Extract the (x, y) coordinate from the center of the cell holding the provided text.  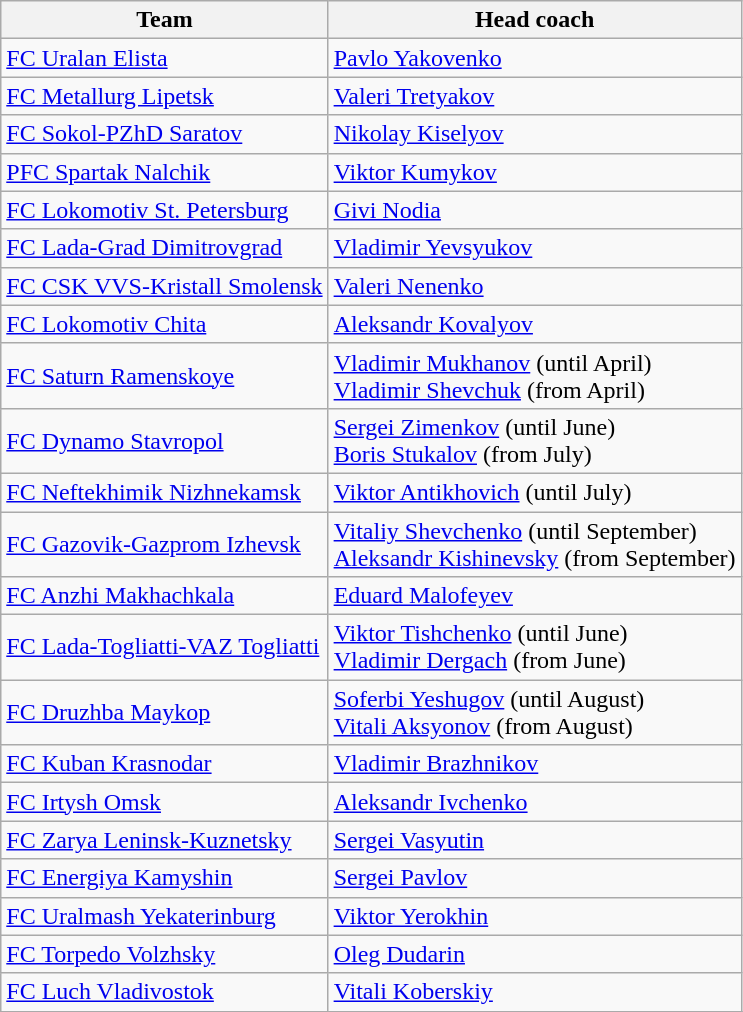
Givi Nodia (534, 210)
FC Kuban Krasnodar (164, 764)
Vladimir Brazhnikov (534, 764)
FC Lada-Grad Dimitrovgrad (164, 248)
Viktor Yerokhin (534, 916)
Head coach (534, 20)
Viktor Antikhovich (until July) (534, 492)
Aleksandr Ivchenko (534, 802)
FC Metallurg Lipetsk (164, 96)
FC Druzhba Maykop (164, 712)
Viktor Kumykov (534, 172)
Sergei Zimenkov (until June)Boris Stukalov (from July) (534, 440)
Aleksandr Kovalyov (534, 324)
FC Anzhi Makhachkala (164, 596)
Team (164, 20)
FC Zarya Leninsk-Kuznetsky (164, 840)
FC Torpedo Volzhsky (164, 954)
Sergei Vasyutin (534, 840)
FC Saturn Ramenskoye (164, 376)
Nikolay Kiselyov (534, 134)
Vitali Koberskiy (534, 992)
FC Neftekhimik Nizhnekamsk (164, 492)
FC Lokomotiv St. Petersburg (164, 210)
Sergei Pavlov (534, 878)
Oleg Dudarin (534, 954)
FC Luch Vladivostok (164, 992)
Valeri Nenenko (534, 286)
Valeri Tretyakov (534, 96)
FC Dynamo Stavropol (164, 440)
FC Energiya Kamyshin (164, 878)
FC Sokol-PZhD Saratov (164, 134)
FC Lada-Togliatti-VAZ Togliatti (164, 648)
FC CSK VVS-Kristall Smolensk (164, 286)
Vladimir Yevsyukov (534, 248)
Vladimir Mukhanov (until April)Vladimir Shevchuk (from April) (534, 376)
Eduard Malofeyev (534, 596)
Vitaliy Shevchenko (until September)Aleksandr Kishinevsky (from September) (534, 544)
FC Lokomotiv Chita (164, 324)
FC Uralan Elista (164, 58)
PFC Spartak Nalchik (164, 172)
Soferbi Yeshugov (until August)Vitali Aksyonov (from August) (534, 712)
FC Uralmash Yekaterinburg (164, 916)
Pavlo Yakovenko (534, 58)
Viktor Tishchenko (until June)Vladimir Dergach (from June) (534, 648)
FC Irtysh Omsk (164, 802)
FC Gazovik-Gazprom Izhevsk (164, 544)
